Capture the cell that displays the provided text and extract its (x, y) central coordinate. 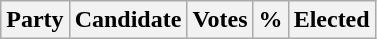
Candidate (128, 20)
Votes (220, 20)
Party (35, 20)
% (270, 20)
Elected (332, 20)
